Scan for the cell matching the given text and deliver its [x, y] coordinate at center. 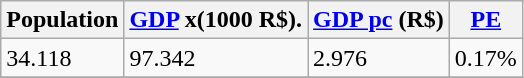
2.976 [379, 58]
0.17% [486, 58]
GDP pc (R$) [379, 20]
PE [486, 20]
GDP x(1000 R$). [216, 20]
34.118 [62, 58]
Population [62, 20]
97.342 [216, 58]
